From the cell containing the given text, extract its center point as [X, Y] coordinate. 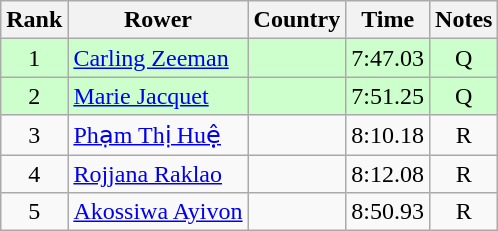
8:12.08 [388, 173]
Phạm Thị Huệ [158, 135]
Rower [158, 20]
Marie Jacquet [158, 96]
Rank [34, 20]
Time [388, 20]
Country [297, 20]
8:10.18 [388, 135]
Notes [464, 20]
7:47.03 [388, 58]
1 [34, 58]
2 [34, 96]
Carling Zeeman [158, 58]
7:51.25 [388, 96]
Rojjana Raklao [158, 173]
4 [34, 173]
Akossiwa Ayivon [158, 212]
3 [34, 135]
5 [34, 212]
8:50.93 [388, 212]
